Output the [X, Y] coordinate of the center of the cell containing the given text.  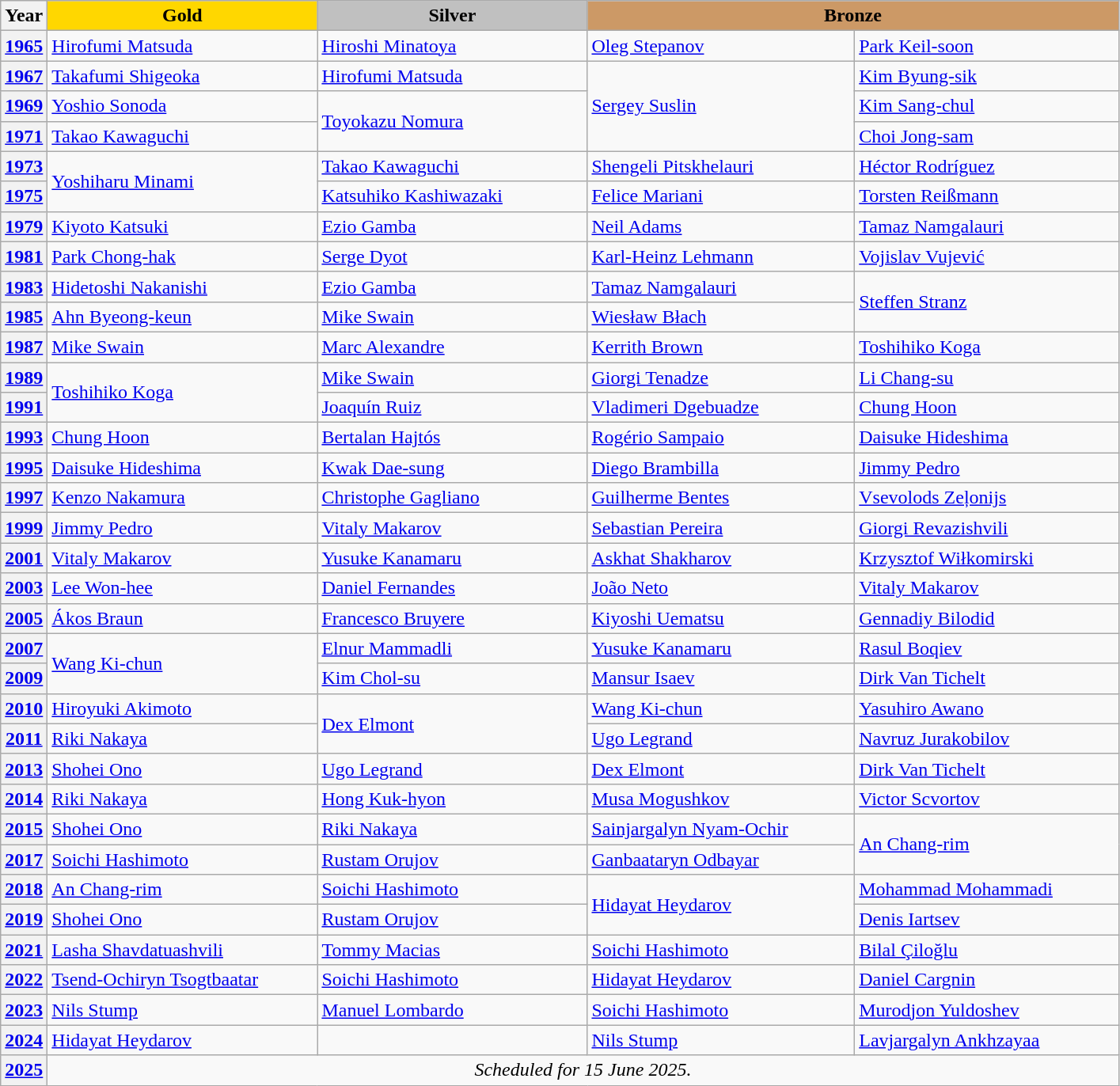
Kim Byung-sik [986, 76]
Kim Sang-chul [986, 106]
Serge Dyot [453, 256]
2025 [24, 1070]
Shengeli Pitskhelauri [721, 166]
1991 [24, 408]
Kiyoto Katsuki [182, 226]
Vladimeri Dgebuadze [721, 408]
Gennadiy Bilodid [986, 618]
1981 [24, 256]
1997 [24, 498]
Tommy Macias [453, 950]
Kim Chol-su [453, 678]
1983 [24, 287]
Silver [453, 16]
Guilherme Bentes [721, 498]
Oleg Stepanov [721, 46]
Felice Mariani [721, 196]
Musa Mogushkov [721, 799]
Lasha Shavdatuashvili [182, 950]
Bronze [853, 16]
Denis Iartsev [986, 920]
Yoshiharu Minami [182, 181]
2011 [24, 739]
Park Chong-hak [182, 256]
Daniel Fernandes [453, 588]
Rogério Sampaio [721, 438]
1969 [24, 106]
Neil Adams [721, 226]
Hong Kuk-hyon [453, 799]
Murodjon Yuldoshev [986, 1010]
2005 [24, 618]
1985 [24, 317]
Toyokazu Nomura [453, 121]
Hiroyuki Akimoto [182, 708]
2022 [24, 980]
João Neto [721, 588]
2009 [24, 678]
Yoshio Sonoda [182, 106]
1971 [24, 136]
Hidetoshi Nakanishi [182, 287]
Daniel Cargnin [986, 980]
Marc Alexandre [453, 347]
Sebastian Pereira [721, 528]
Lavjargalyn Ankhzayaa [986, 1040]
Takafumi Shigeoka [182, 76]
2003 [24, 588]
Tsend-Ochiryn Tsogtbaatar [182, 980]
1999 [24, 528]
2014 [24, 799]
Mohammad Mohammadi [986, 890]
Francesco Bruyere [453, 618]
Elnur Mammadli [453, 648]
Ganbaataryn Odbayar [721, 859]
1975 [24, 196]
1973 [24, 166]
Giorgi Revazishvili [986, 528]
Yasuhiro Awano [986, 708]
Choi Jong-sam [986, 136]
Vojislav Vujević [986, 256]
2017 [24, 859]
2007 [24, 648]
2021 [24, 950]
2013 [24, 769]
Steffen Stranz [986, 302]
Kenzo Nakamura [182, 498]
Joaquín Ruiz [453, 408]
Kiyoshi Uematsu [721, 618]
Lee Won-hee [182, 588]
Year [24, 16]
Victor Scvortov [986, 799]
Kwak Dae-sung [453, 468]
Gold [182, 16]
Rasul Boqiev [986, 648]
Askhat Shakharov [721, 558]
Wiesław Błach [721, 317]
Bertalan Hajtós [453, 438]
Sergey Suslin [721, 106]
2015 [24, 829]
1967 [24, 76]
Karl-Heinz Lehmann [721, 256]
Manuel Lombardo [453, 1010]
2018 [24, 890]
Ákos Braun [182, 618]
Torsten Reißmann [986, 196]
1987 [24, 347]
Krzysztof Wiłkomirski [986, 558]
1979 [24, 226]
Mansur Isaev [721, 678]
Christophe Gagliano [453, 498]
Park Keil-soon [986, 46]
1965 [24, 46]
2001 [24, 558]
Kerrith Brown [721, 347]
1989 [24, 378]
Scheduled for 15 June 2025. [583, 1070]
1993 [24, 438]
2019 [24, 920]
Vsevolods Zeļonijs [986, 498]
Ahn Byeong-keun [182, 317]
2023 [24, 1010]
Giorgi Tenadze [721, 378]
Hiroshi Minatoya [453, 46]
Li Chang-su [986, 378]
2010 [24, 708]
Bilal Çiloğlu [986, 950]
1995 [24, 468]
Sainjargalyn Nyam-Ochir [721, 829]
Diego Brambilla [721, 468]
Katsuhiko Kashiwazaki [453, 196]
Héctor Rodríguez [986, 166]
Navruz Jurakobilov [986, 739]
2024 [24, 1040]
